Return (x, y) of the center of cell containing provided text 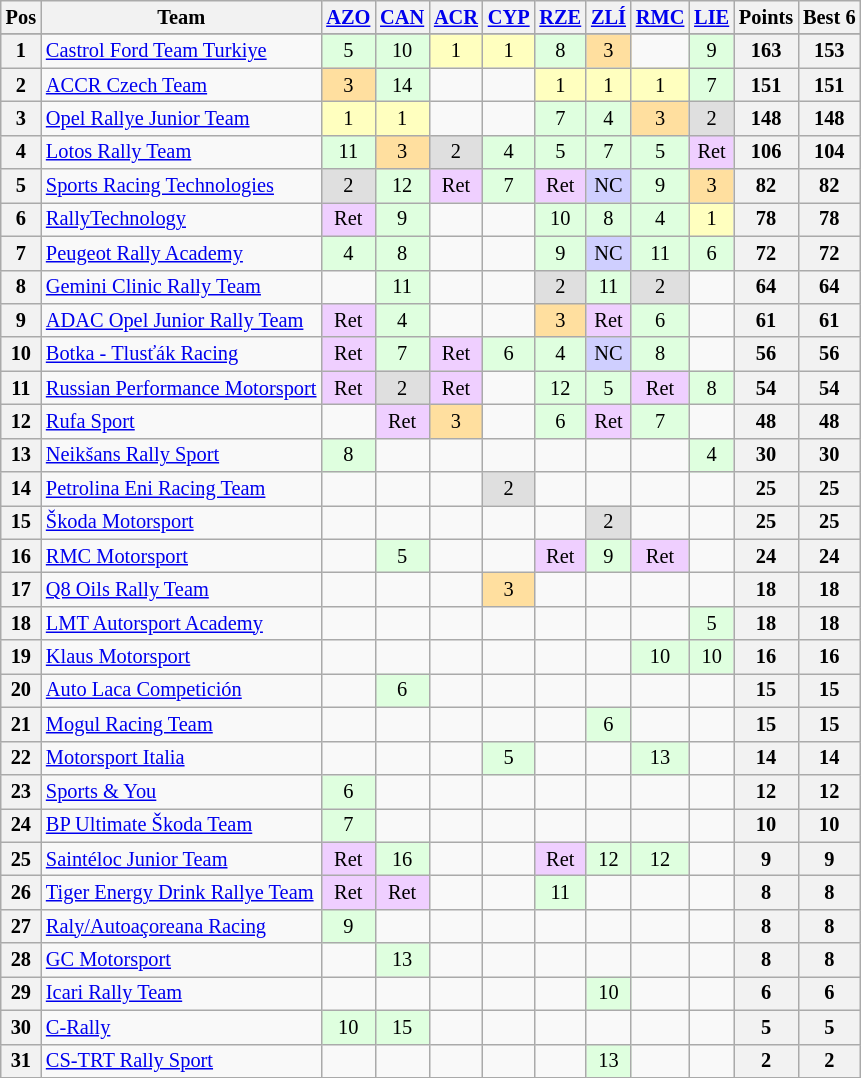
163 (766, 51)
19 (21, 657)
20 (21, 690)
Klaus Motorsport (181, 657)
Best 6 (829, 17)
RMC Motorsport (181, 556)
ACCR Czech Team (181, 85)
Sports Racing Technologies (181, 186)
Raly/Autoaçoreana Racing (181, 926)
CS-TRT Rally Sport (181, 1061)
AZO (348, 17)
ACR (456, 17)
Petrolina Eni Racing Team (181, 489)
Motorsport Italia (181, 758)
Tiger Energy Drink Rallye Team (181, 892)
22 (21, 758)
Russian Performance Motorsport (181, 388)
27 (21, 926)
Q8 Oils Rally Team (181, 589)
21 (21, 724)
ADAC Opel Junior Rally Team (181, 320)
Peugeot Rally Academy (181, 253)
Icari Rally Team (181, 993)
Mogul Racing Team (181, 724)
104 (829, 152)
Points (766, 17)
Pos (21, 17)
CYP (509, 17)
Škoda Motorsport (181, 522)
26 (21, 892)
106 (766, 152)
Opel Rallye Junior Team (181, 118)
Castrol Ford Team Turkiye (181, 51)
BP Ultimate Škoda Team (181, 825)
23 (21, 791)
LMT Autorsport Academy (181, 623)
C-Rally (181, 1027)
153 (829, 51)
Sports & You (181, 791)
RZE (560, 17)
ZLÍ (608, 17)
Team (181, 17)
CAN (402, 17)
RMC (660, 17)
Rufa Sport (181, 421)
Botka - Tlusťák Racing (181, 354)
Saintéloc Junior Team (181, 859)
Auto Laca Competición (181, 690)
17 (21, 589)
Gemini Clinic Rally Team (181, 287)
LIE (712, 17)
28 (21, 960)
Lotos Rally Team (181, 152)
GC Motorsport (181, 960)
29 (21, 993)
RallyTechnology (181, 219)
31 (21, 1061)
Neikšans Rally Sport (181, 455)
